Pinpoint the cell where the given text exists, returning its [x, y] midpoint coordinate. 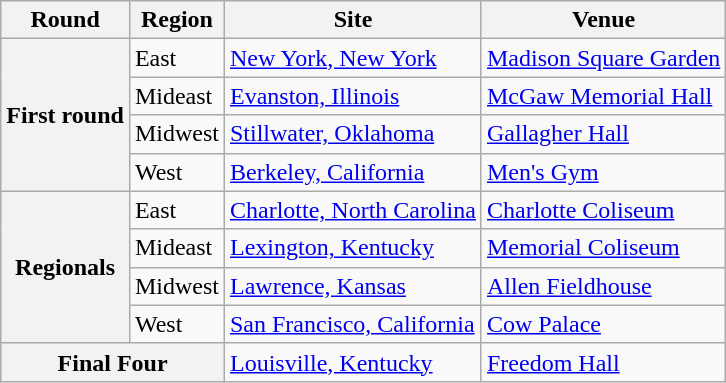
Charlotte Coliseum [603, 210]
Louisville, Kentucky [352, 362]
Site [352, 20]
New York, New York [352, 58]
Charlotte, North Carolina [352, 210]
Round [66, 20]
McGaw Memorial Hall [603, 96]
Madison Square Garden [603, 58]
Final Four [113, 362]
Memorial Coliseum [603, 248]
Men's Gym [603, 172]
Berkeley, California [352, 172]
Stillwater, Oklahoma [352, 134]
Lexington, Kentucky [352, 248]
Cow Palace [603, 324]
Venue [603, 20]
San Francisco, California [352, 324]
Freedom Hall [603, 362]
Lawrence, Kansas [352, 286]
Gallagher Hall [603, 134]
Allen Fieldhouse [603, 286]
First round [66, 115]
Region [176, 20]
Regionals [66, 267]
Evanston, Illinois [352, 96]
